Search for the cell housing the specified text and yield its (x, y) center coordinate. 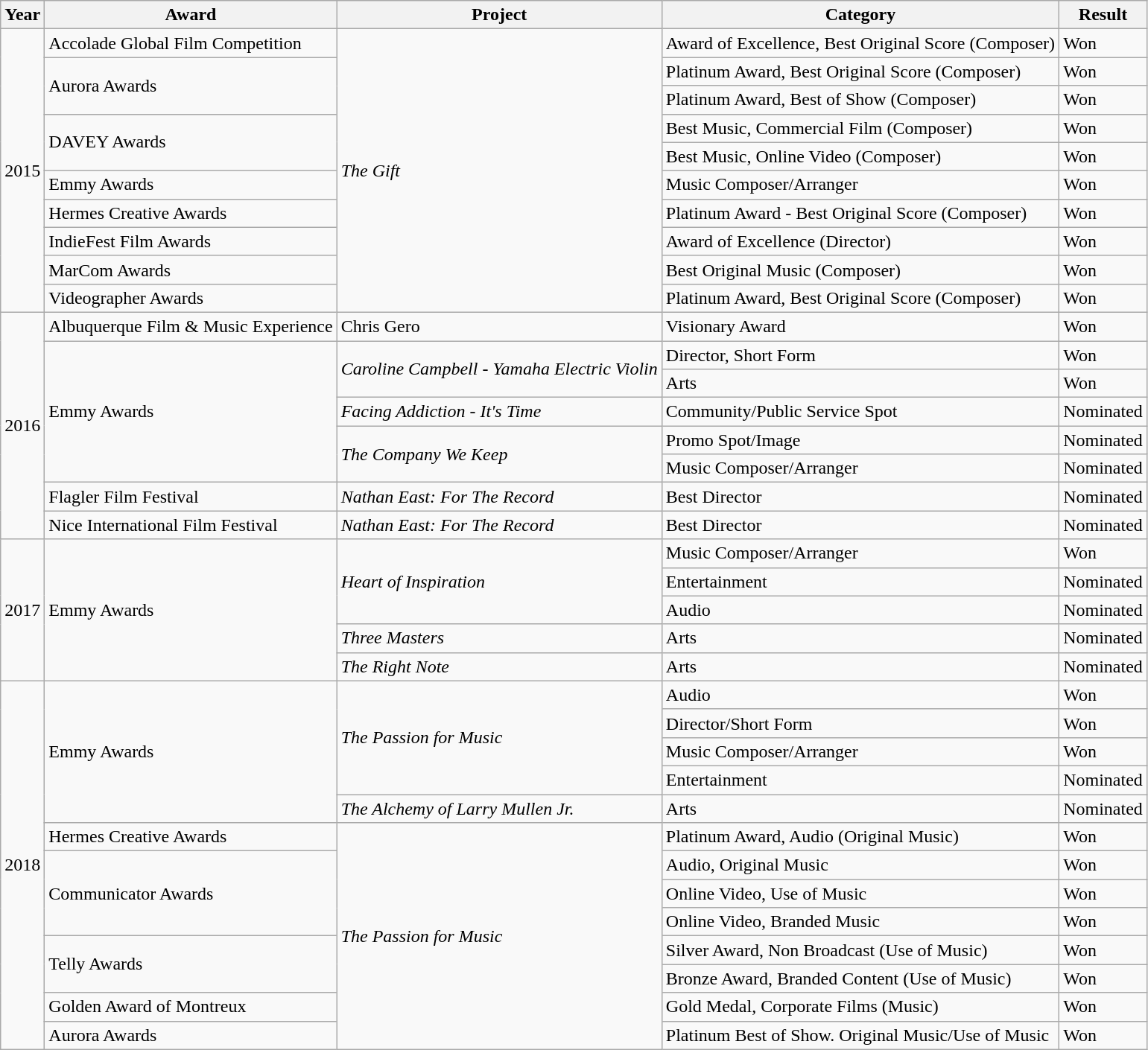
Albuquerque Film & Music Experience (191, 326)
Project (499, 15)
Award (191, 15)
Community/Public Service Spot (860, 412)
Platinum Award, Best of Show (Composer) (860, 100)
Gold Medal, Corporate Films (Music) (860, 1007)
The Company We Keep (499, 454)
Facing Addiction - It's Time (499, 412)
Telly Awards (191, 964)
Online Video, Branded Music (860, 922)
Flagler Film Festival (191, 497)
Accolade Global Film Competition (191, 43)
2016 (22, 425)
DAVEY Awards (191, 142)
2017 (22, 610)
Best Music, Commercial Film (Composer) (860, 128)
Director, Short Form (860, 355)
Category (860, 15)
Visionary Award (860, 326)
Silver Award, Non Broadcast (Use of Music) (860, 950)
Result (1103, 15)
Nice International Film Festival (191, 525)
Heart of Inspiration (499, 582)
2015 (22, 171)
Platinum Award - Best Original Score (Composer) (860, 213)
Award of Excellence, Best Original Score (Composer) (860, 43)
IndieFest Film Awards (191, 241)
Online Video, Use of Music (860, 894)
Platinum Award, Audio (Original Music) (860, 837)
Videographer Awards (191, 298)
Audio, Original Music (860, 865)
The Gift (499, 171)
MarCom Awards (191, 270)
Chris Gero (499, 326)
The Right Note (499, 666)
Promo Spot/Image (860, 440)
Platinum Best of Show. Original Music/Use of Music (860, 1035)
Caroline Campbell - Yamaha Electric Violin (499, 369)
Award of Excellence (Director) (860, 241)
Year (22, 15)
2018 (22, 865)
Best Original Music (Composer) (860, 270)
Director/Short Form (860, 723)
Three Masters (499, 638)
Bronze Award, Branded Content (Use of Music) (860, 979)
The Alchemy of Larry Mullen Jr. (499, 808)
Golden Award of Montreux (191, 1007)
Communicator Awards (191, 894)
Best Music, Online Video (Composer) (860, 156)
